Find where the given text appears and provide that cell's center as [x, y] coordinate. 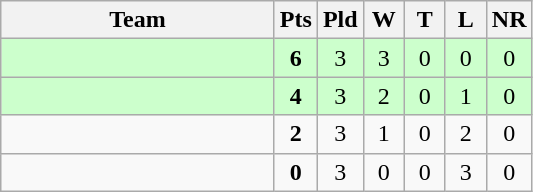
L [466, 20]
T [424, 20]
Pts [296, 20]
4 [296, 96]
6 [296, 58]
Pld [340, 20]
Team [138, 20]
W [384, 20]
NR [509, 20]
